Provide the [x, y] coordinate of the cell's center where the given text is located.  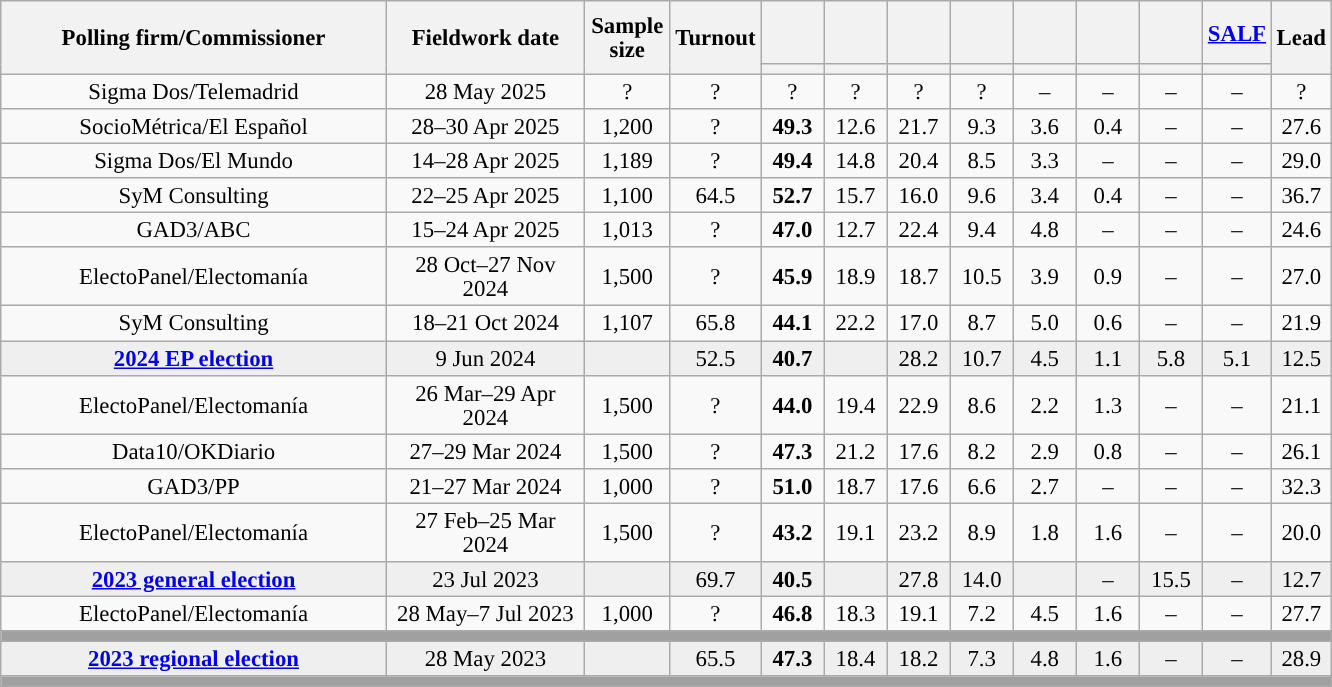
14–28 Apr 2025 [485, 162]
32.3 [1301, 486]
15–24 Apr 2025 [485, 230]
SALF [1236, 32]
28.2 [918, 358]
52.7 [792, 196]
27–29 Mar 2024 [485, 452]
14.8 [856, 162]
27.8 [918, 580]
22.4 [918, 230]
Sigma Dos/Telemadrid [194, 92]
8.2 [982, 452]
24.6 [1301, 230]
Sample size [627, 38]
SocioMétrica/El Español [194, 126]
18–21 Oct 2024 [485, 324]
GAD3/PP [194, 486]
27.0 [1301, 278]
28.9 [1301, 658]
18.9 [856, 278]
10.5 [982, 278]
36.7 [1301, 196]
1.8 [1044, 532]
2.9 [1044, 452]
2.7 [1044, 486]
3.9 [1044, 278]
21–27 Mar 2024 [485, 486]
21.2 [856, 452]
12.6 [856, 126]
0.9 [1108, 278]
28 May–7 Jul 2023 [485, 614]
43.2 [792, 532]
2023 regional election [194, 658]
9.4 [982, 230]
17.0 [918, 324]
Sigma Dos/El Mundo [194, 162]
22.2 [856, 324]
9.6 [982, 196]
1,013 [627, 230]
8.5 [982, 162]
6.6 [982, 486]
5.1 [1236, 358]
7.3 [982, 658]
10.7 [982, 358]
52.5 [716, 358]
5.8 [1170, 358]
21.7 [918, 126]
9 Jun 2024 [485, 358]
5.0 [1044, 324]
Polling firm/Commissioner [194, 38]
47.0 [792, 230]
Data10/OKDiario [194, 452]
0.6 [1108, 324]
28 May 2023 [485, 658]
65.8 [716, 324]
3.4 [1044, 196]
18.4 [856, 658]
51.0 [792, 486]
69.7 [716, 580]
2.2 [1044, 404]
Fieldwork date [485, 38]
27 Feb–25 Mar 2024 [485, 532]
1.3 [1108, 404]
1,107 [627, 324]
15.7 [856, 196]
2023 general election [194, 580]
64.5 [716, 196]
7.2 [982, 614]
49.4 [792, 162]
1,100 [627, 196]
28 May 2025 [485, 92]
65.5 [716, 658]
Turnout [716, 38]
8.9 [982, 532]
1.1 [1108, 358]
16.0 [918, 196]
18.3 [856, 614]
18.2 [918, 658]
3.3 [1044, 162]
GAD3/ABC [194, 230]
3.6 [1044, 126]
46.8 [792, 614]
45.9 [792, 278]
Lead [1301, 38]
49.3 [792, 126]
12.5 [1301, 358]
1,189 [627, 162]
26 Mar–29 Apr 2024 [485, 404]
29.0 [1301, 162]
2024 EP election [194, 358]
8.7 [982, 324]
40.5 [792, 580]
44.1 [792, 324]
21.9 [1301, 324]
40.7 [792, 358]
22.9 [918, 404]
14.0 [982, 580]
19.4 [856, 404]
28–30 Apr 2025 [485, 126]
23.2 [918, 532]
21.1 [1301, 404]
9.3 [982, 126]
20.0 [1301, 532]
26.1 [1301, 452]
8.6 [982, 404]
1,200 [627, 126]
15.5 [1170, 580]
23 Jul 2023 [485, 580]
27.7 [1301, 614]
27.6 [1301, 126]
44.0 [792, 404]
20.4 [918, 162]
28 Oct–27 Nov 2024 [485, 278]
0.8 [1108, 452]
22–25 Apr 2025 [485, 196]
